Search for the cell housing the specified text and yield its [X, Y] center coordinate. 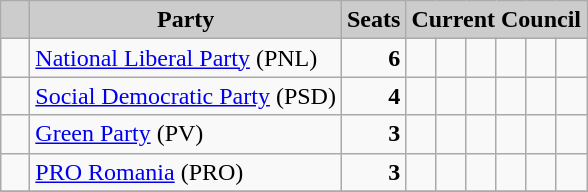
Party [186, 20]
Seats [373, 20]
Green Party (PV) [186, 134]
Social Democratic Party (PSD) [186, 96]
Current Council [496, 20]
6 [373, 58]
4 [373, 96]
PRO Romania (PRO) [186, 172]
National Liberal Party (PNL) [186, 58]
